Determine the [x, y] coordinate at the center of the cell enclosing the given text.  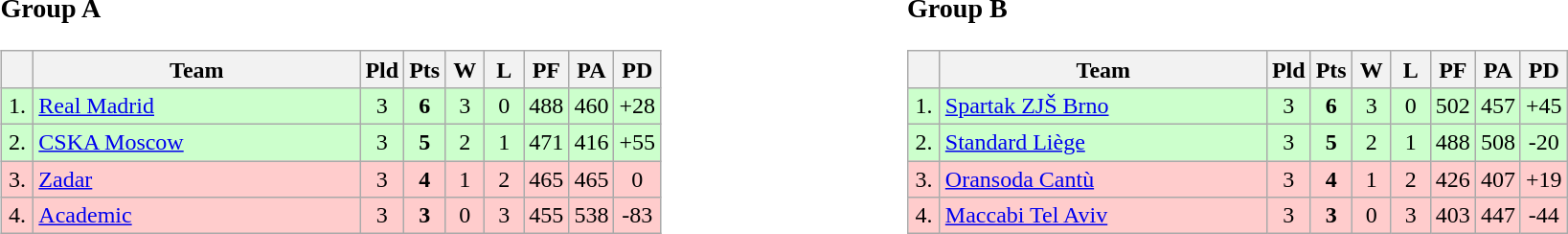
Standard Liège [1103, 143]
455 [546, 216]
538 [592, 216]
Maccabi Tel Aviv [1103, 216]
460 [592, 105]
CSKA Moscow [197, 143]
Oransoda Cantù [1103, 179]
407 [1498, 179]
Spartak ZJŠ Brno [1103, 105]
471 [546, 143]
447 [1498, 216]
+19 [1544, 179]
502 [1452, 105]
Real Madrid [197, 105]
508 [1498, 143]
416 [592, 143]
403 [1452, 216]
Zadar [197, 179]
-83 [638, 216]
457 [1498, 105]
+28 [638, 105]
426 [1452, 179]
+45 [1544, 105]
+55 [638, 143]
-20 [1544, 143]
Academic [197, 216]
-44 [1544, 216]
